Pinpoint the cell where the given text exists, returning its (X, Y) midpoint coordinate. 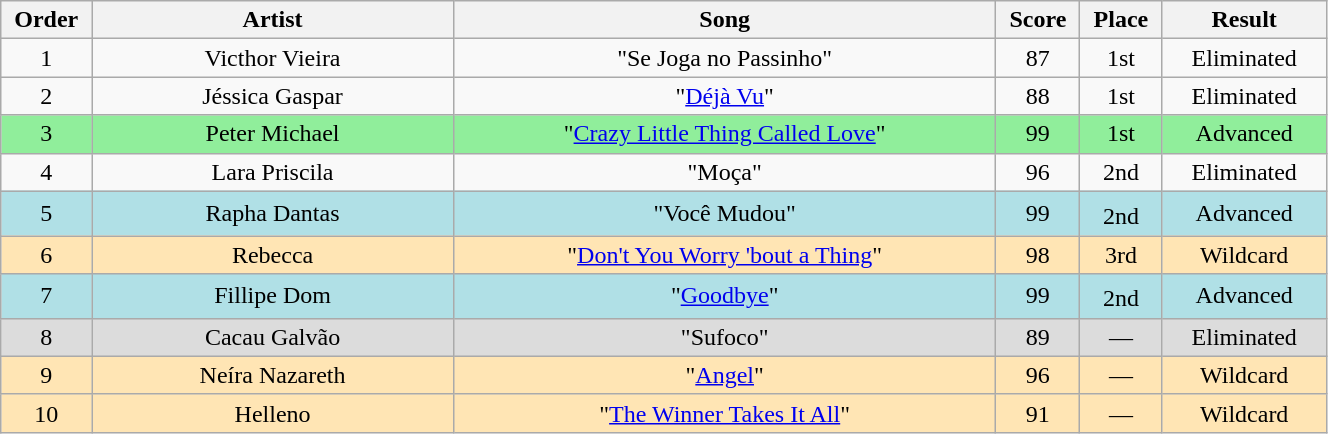
6 (46, 255)
7 (46, 296)
"Sufoco" (724, 337)
"Don't You Worry 'bout a Thing" (724, 255)
"Moça" (724, 172)
Peter Michael (273, 134)
Artist (273, 20)
Rebecca (273, 255)
91 (1038, 413)
Lara Priscila (273, 172)
Jéssica Gaspar (273, 96)
Helleno (273, 413)
"Angel" (724, 375)
Fillipe Dom (273, 296)
Victhor Vieira (273, 58)
2 (46, 96)
"Se Joga no Passinho" (724, 58)
Result (1244, 20)
5 (46, 214)
1 (46, 58)
Order (46, 20)
"Você Mudou" (724, 214)
9 (46, 375)
"Déjà Vu" (724, 96)
88 (1038, 96)
Place (1121, 20)
Cacau Galvão (273, 337)
Rapha Dantas (273, 214)
"Crazy Little Thing Called Love" (724, 134)
4 (46, 172)
98 (1038, 255)
Neíra Nazareth (273, 375)
3rd (1121, 255)
89 (1038, 337)
Song (724, 20)
"Goodbye" (724, 296)
"The Winner Takes It All" (724, 413)
3 (46, 134)
8 (46, 337)
Score (1038, 20)
87 (1038, 58)
10 (46, 413)
